Determine the (x, y) coordinate at the center of the cell enclosing the given text.  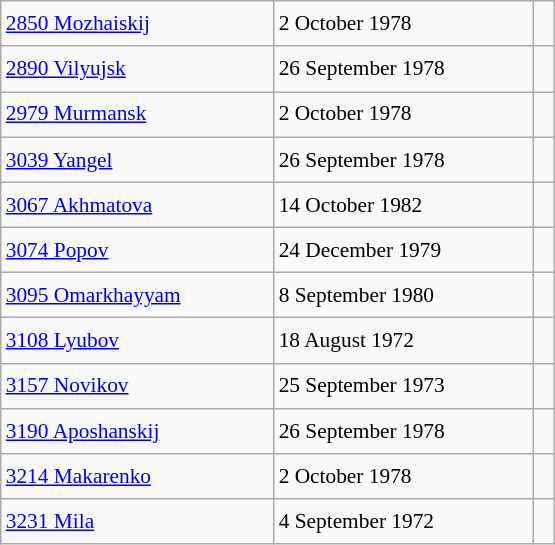
24 December 1979 (404, 250)
3190 Aposhanskij (138, 430)
2850 Mozhaiskij (138, 24)
3095 Omarkhayyam (138, 296)
3157 Novikov (138, 386)
2890 Vilyujsk (138, 68)
14 October 1982 (404, 204)
3067 Akhmatova (138, 204)
25 September 1973 (404, 386)
4 September 1972 (404, 522)
2979 Murmansk (138, 114)
3039 Yangel (138, 160)
8 September 1980 (404, 296)
3108 Lyubov (138, 340)
18 August 1972 (404, 340)
3074 Popov (138, 250)
3214 Makarenko (138, 476)
3231 Mila (138, 522)
